Return the (X, Y) coordinate for the center point of the cell that contains the specified text.  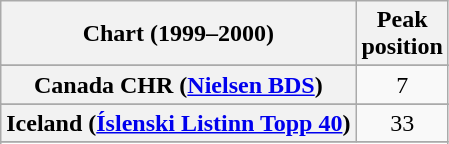
Canada CHR (Nielsen BDS) (178, 85)
Chart (1999–2000) (178, 34)
7 (402, 85)
Iceland (Íslenski Listinn Topp 40) (178, 123)
33 (402, 123)
Peakposition (402, 34)
